Provide the [x, y] coordinate of the cell's center where the given text is located.  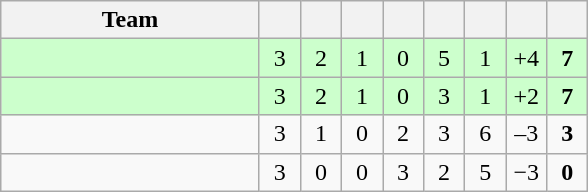
–3 [526, 134]
Team [130, 20]
+4 [526, 58]
6 [486, 134]
+2 [526, 96]
−3 [526, 172]
